Return the (X, Y) coordinate for the center point of the cell that contains the specified text.  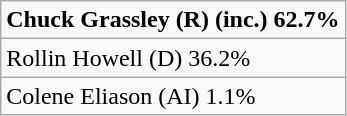
Chuck Grassley (R) (inc.) 62.7% (173, 20)
Rollin Howell (D) 36.2% (173, 58)
Colene Eliason (AI) 1.1% (173, 96)
